Scan for the cell matching the given text and deliver its (x, y) coordinate at center. 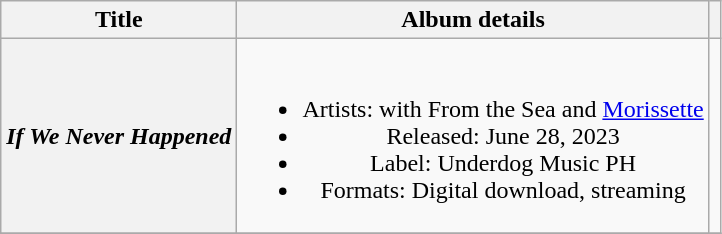
If We Never Happened (119, 136)
Artists: with From the Sea and MorissetteReleased: June 28, 2023Label: Underdog Music PHFormats: Digital download, streaming (473, 136)
Title (119, 20)
Album details (473, 20)
